Extract the [X, Y] coordinate from the center of the cell holding the provided text.  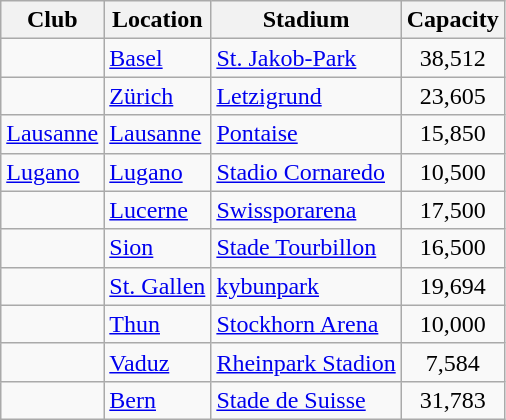
31,783 [452, 400]
Letzigrund [306, 96]
Vaduz [158, 362]
Swissporarena [306, 210]
Bern [158, 400]
St. Jakob-Park [306, 58]
Stockhorn Arena [306, 324]
38,512 [452, 58]
Rheinpark Stadion [306, 362]
Location [158, 20]
Pontaise [306, 134]
Stade Tourbillon [306, 248]
Club [52, 20]
16,500 [452, 248]
19,694 [452, 286]
Sion [158, 248]
Basel [158, 58]
23,605 [452, 96]
Stade de Suisse [306, 400]
17,500 [452, 210]
kybunpark [306, 286]
15,850 [452, 134]
St. Gallen [158, 286]
10,000 [452, 324]
Stadium [306, 20]
Zürich [158, 96]
Thun [158, 324]
Capacity [452, 20]
Lucerne [158, 210]
Stadio Cornaredo [306, 172]
10,500 [452, 172]
7,584 [452, 362]
